Search for the cell housing the specified text and yield its [X, Y] center coordinate. 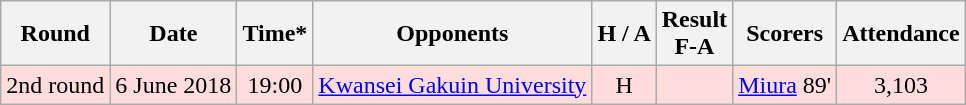
2nd round [56, 85]
Scorers [785, 34]
H / A [624, 34]
3,103 [901, 85]
ResultF-A [694, 34]
Round [56, 34]
Opponents [452, 34]
6 June 2018 [174, 85]
H [624, 85]
Time* [275, 34]
Date [174, 34]
Attendance [901, 34]
Kwansei Gakuin University [452, 85]
Miura 89' [785, 85]
19:00 [275, 85]
